From the cell containing the given text, extract its center point as [X, Y] coordinate. 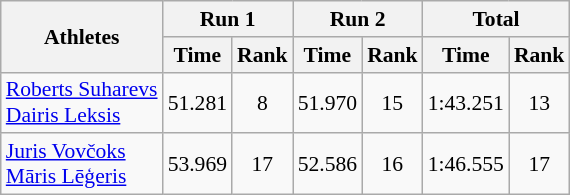
1:46.555 [466, 164]
13 [540, 102]
51.970 [328, 102]
Run 1 [228, 19]
16 [392, 164]
1:43.251 [466, 102]
Total [496, 19]
53.969 [198, 164]
52.586 [328, 164]
15 [392, 102]
Juris VovčoksMāris Lēģeris [82, 164]
51.281 [198, 102]
Athletes [82, 36]
Roberts SuharevsDairis Leksis [82, 102]
Run 2 [358, 19]
8 [262, 102]
